Determine the (x, y) coordinate at the center of the cell enclosing the given text.  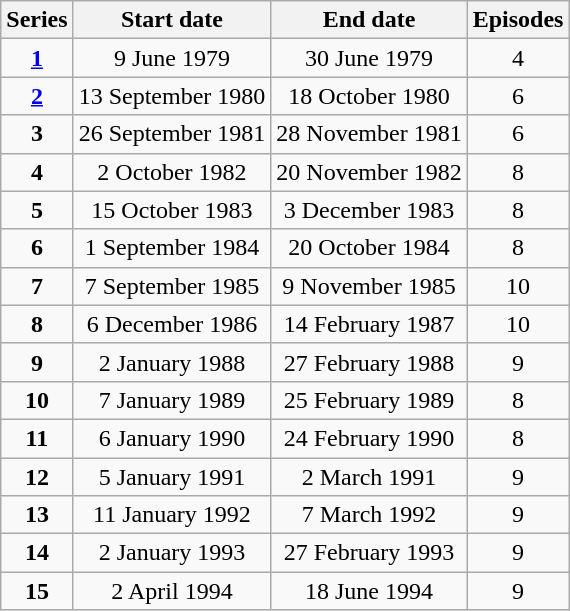
27 February 1993 (369, 553)
25 February 1989 (369, 400)
26 September 1981 (172, 134)
28 November 1981 (369, 134)
1 (37, 58)
27 February 1988 (369, 362)
18 October 1980 (369, 96)
20 October 1984 (369, 248)
15 October 1983 (172, 210)
2 March 1991 (369, 477)
7 March 1992 (369, 515)
7 January 1989 (172, 400)
2 January 1988 (172, 362)
18 June 1994 (369, 591)
1 September 1984 (172, 248)
6 January 1990 (172, 438)
14 February 1987 (369, 324)
13 (37, 515)
3 (37, 134)
5 (37, 210)
11 January 1992 (172, 515)
Start date (172, 20)
2 January 1993 (172, 553)
2 October 1982 (172, 172)
2 April 1994 (172, 591)
14 (37, 553)
24 February 1990 (369, 438)
Series (37, 20)
9 November 1985 (369, 286)
15 (37, 591)
11 (37, 438)
20 November 1982 (369, 172)
7 (37, 286)
9 June 1979 (172, 58)
12 (37, 477)
2 (37, 96)
Episodes (518, 20)
3 December 1983 (369, 210)
30 June 1979 (369, 58)
13 September 1980 (172, 96)
6 December 1986 (172, 324)
End date (369, 20)
5 January 1991 (172, 477)
7 September 1985 (172, 286)
